Find where the given text appears and provide that cell's center as (x, y) coordinate. 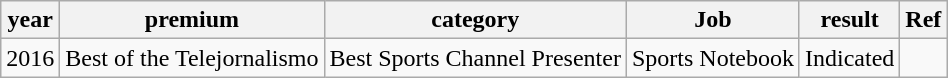
category (475, 20)
2016 (30, 58)
Best of the Telejornalismo (192, 58)
Ref (924, 20)
Best Sports Channel Presenter (475, 58)
Sports Notebook (712, 58)
Job (712, 20)
premium (192, 20)
year (30, 20)
Indicated (849, 58)
result (849, 20)
